Extract the [x, y] coordinate from the center of the cell holding the provided text.  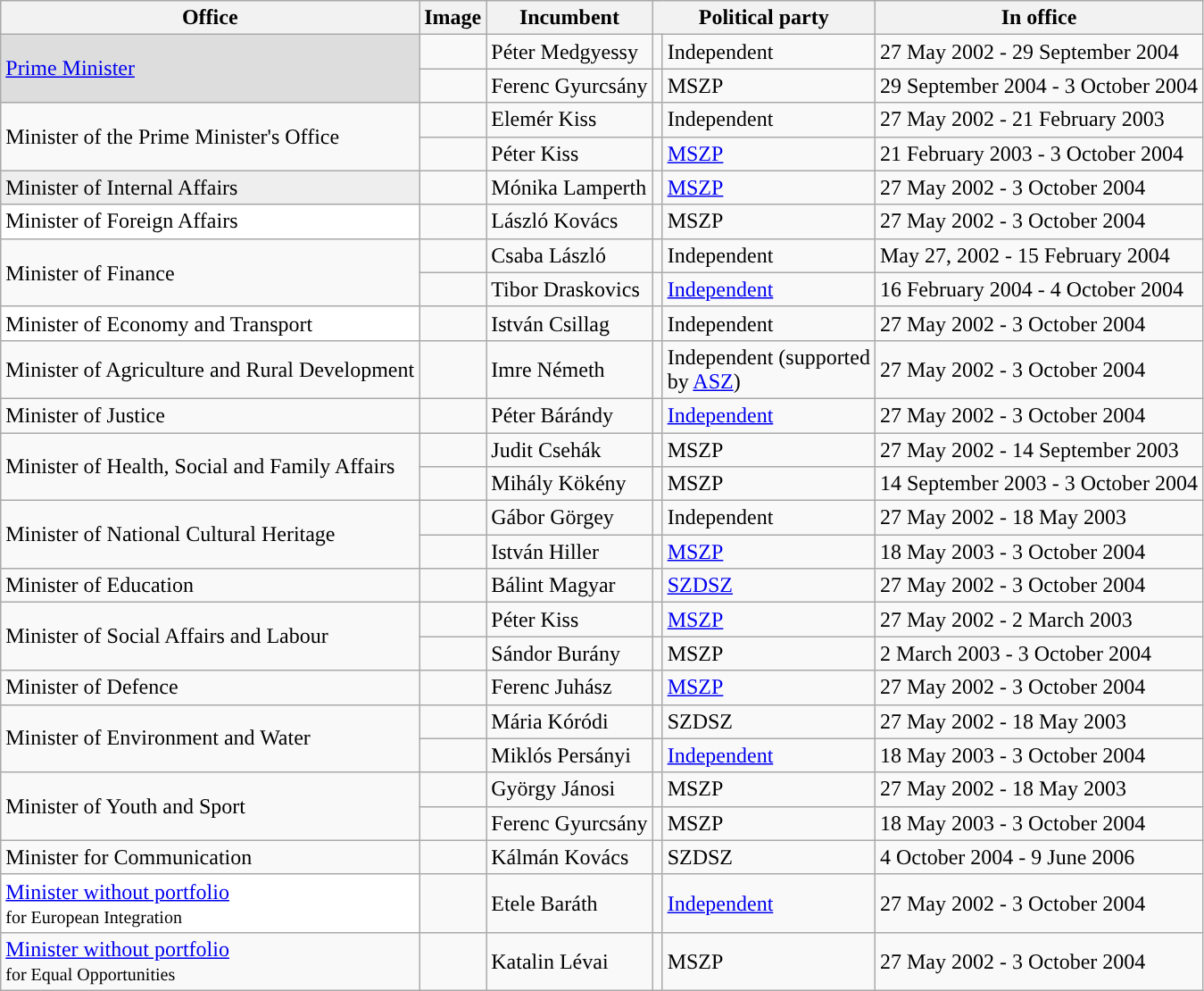
Incumbent [569, 18]
Tibor Draskovics [569, 289]
Minister of Defence [211, 687]
Minister of Internal Affairs [211, 187]
Imre Németh [569, 370]
György Jánosi [569, 789]
Political party [764, 18]
Minister of National Cultural Heritage [211, 535]
Gábor Görgey [569, 518]
Prime Minister [211, 69]
Mihály Kökény [569, 484]
Minister of Social Affairs and Labour [211, 637]
Minister of Foreign Affairs [211, 221]
27 May 2002 - 14 September 2003 [1039, 449]
László Kovács [569, 221]
Bálint Magyar [569, 586]
Péter Medgyessy [569, 52]
Minister of Education [211, 586]
István Csillag [569, 323]
27 May 2002 - 29 September 2004 [1039, 52]
21 February 2003 - 3 October 2004 [1039, 154]
Minister of Environment and Water [211, 738]
May 27, 2002 - 15 February 2004 [1039, 255]
16 February 2004 - 4 October 2004 [1039, 289]
Kálmán Kovács [569, 857]
Mónika Lamperth [569, 187]
4 October 2004 - 9 June 2006 [1039, 857]
Katalin Lévai [569, 961]
27 May 2002 - 2 March 2003 [1039, 620]
Miklós Persányi [569, 755]
Minister without portfoliofor Equal Opportunities [211, 961]
Judit Csehák [569, 449]
29 September 2004 - 3 October 2004 [1039, 86]
Minister of the Prime Minister's Office [211, 137]
Péter Bárándy [569, 415]
Office [211, 18]
Sándor Burány [569, 654]
2 March 2003 - 3 October 2004 [1039, 654]
István Hiller [569, 552]
Minister of Economy and Transport [211, 323]
14 September 2003 - 3 October 2004 [1039, 484]
Minister of Agriculture and Rural Development [211, 370]
Ferenc Juhász [569, 687]
Minister of Youth and Sport [211, 806]
Image [453, 18]
Csaba László [569, 255]
In office [1039, 18]
Minister of Finance [211, 272]
Minister without portfoliofor European Integration [211, 904]
Minister for Communication [211, 857]
Etele Baráth [569, 904]
Independent (supportedby ASZ) [768, 370]
27 May 2002 - 21 February 2003 [1039, 120]
Minister of Health, Social and Family Affairs [211, 466]
Elemér Kiss [569, 120]
Mária Kóródi [569, 721]
Minister of Justice [211, 415]
